Capture the cell that displays the provided text and extract its (X, Y) central coordinate. 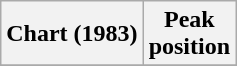
Chart (1983) (72, 34)
Peakposition (189, 34)
